Return [X, Y] of the center of cell containing provided text 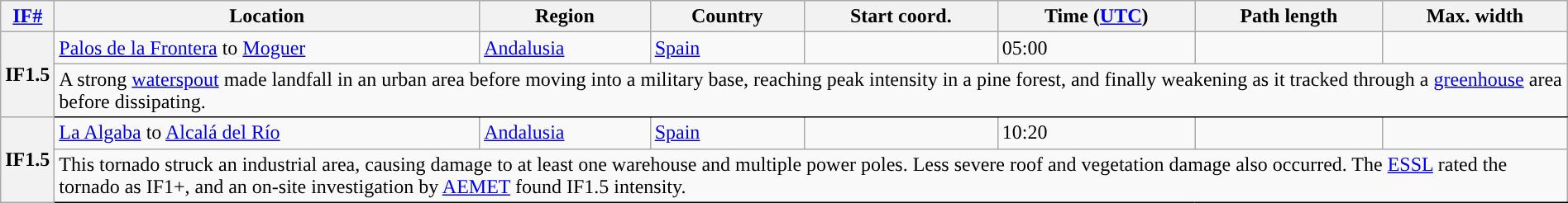
Region [566, 17]
Country [727, 17]
05:00 [1097, 48]
Location [267, 17]
Time (UTC) [1097, 17]
IF# [28, 17]
10:20 [1097, 133]
Path length [1288, 17]
La Algaba to Alcalá del Río [267, 133]
Palos de la Frontera to Moguer [267, 48]
Start coord. [901, 17]
Max. width [1475, 17]
